Extract the (x, y) coordinate from the center of the cell holding the provided text.  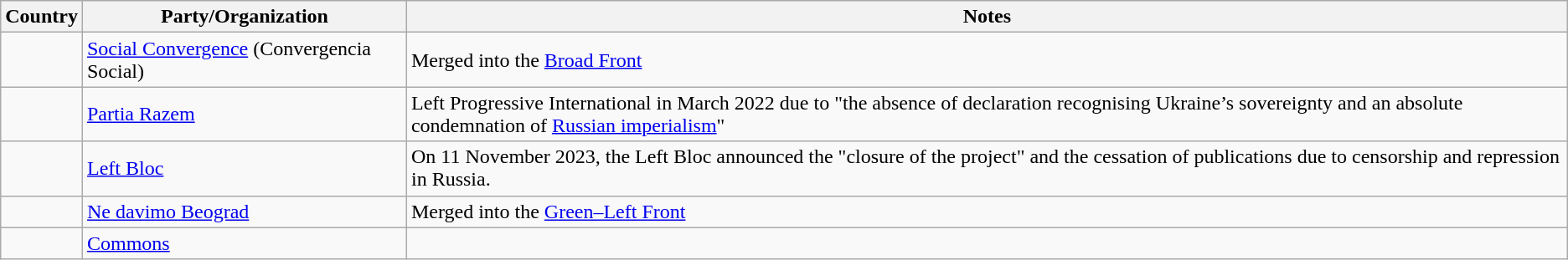
Ne davimo Beograd (245, 212)
Merged into the Broad Front (987, 60)
Merged into the Green–Left Front (987, 212)
Social Convergence (Convergencia Social) (245, 60)
Notes (987, 17)
Left Bloc (245, 169)
Country (42, 17)
Partia Razem (245, 114)
Commons (245, 243)
Party/Organization (245, 17)
